Locate the cell with the specified text and output its [X, Y] center coordinate. 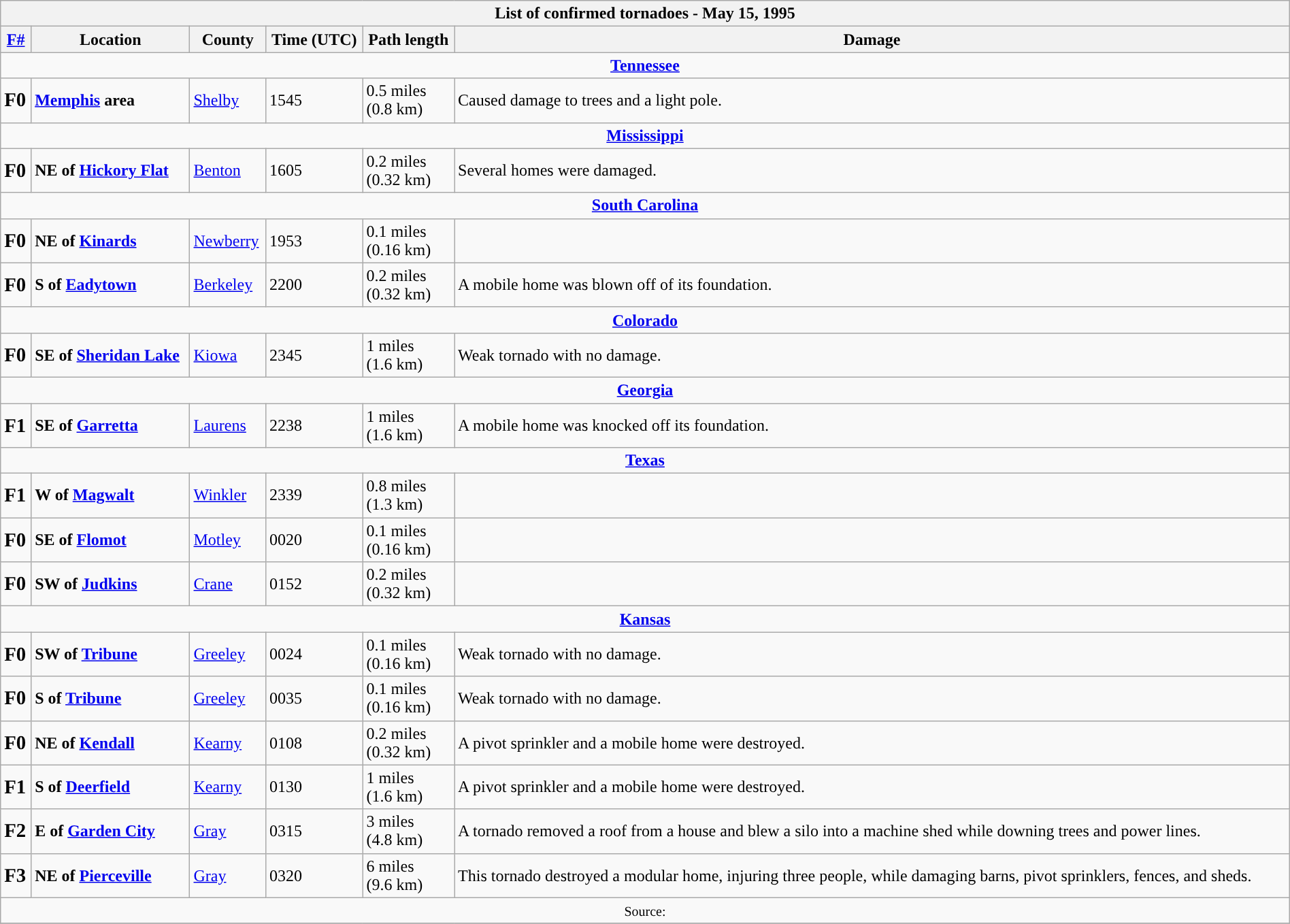
Winkler [228, 495]
E of Garden City [110, 831]
0035 [314, 698]
South Carolina [645, 205]
0.8 miles (1.3 km) [408, 495]
F2 [16, 831]
Georgia [645, 390]
NE of Kinards [110, 241]
Memphis area [110, 101]
2200 [314, 284]
1545 [314, 101]
Motley [228, 540]
S of Tribune [110, 698]
Kansas [645, 619]
0315 [314, 831]
Time (UTC) [314, 39]
1605 [314, 170]
Location [110, 39]
Kiowa [228, 355]
Benton [228, 170]
NE of Pierceville [110, 875]
0130 [314, 787]
NE of Hickory Flat [110, 170]
S of Deerfield [110, 787]
0108 [314, 743]
SE of Garretta [110, 425]
SW of Tribune [110, 655]
Newberry [228, 241]
Colorado [645, 320]
Damage [872, 39]
Caused damage to trees and a light pole. [872, 101]
Tennessee [645, 65]
Path length [408, 39]
SE of Flomot [110, 540]
0020 [314, 540]
0024 [314, 655]
2238 [314, 425]
6 miles (9.6 km) [408, 875]
2345 [314, 355]
2339 [314, 495]
NE of Kendall [110, 743]
F3 [16, 875]
County [228, 39]
0.5 miles (0.8 km) [408, 101]
0152 [314, 584]
A tornado removed a roof from a house and blew a silo into a machine shed while downing trees and power lines. [872, 831]
1953 [314, 241]
F# [16, 39]
W of Magwalt [110, 495]
Mississippi [645, 135]
SW of Judkins [110, 584]
A mobile home was knocked off its foundation. [872, 425]
Berkeley [228, 284]
This tornado destroyed a modular home, injuring three people, while damaging barns, pivot sprinklers, fences, and sheds. [872, 875]
S of Eadytown [110, 284]
0320 [314, 875]
Texas [645, 461]
Crane [228, 584]
List of confirmed tornadoes - May 15, 1995 [645, 14]
3 miles (4.8 km) [408, 831]
Shelby [228, 101]
SE of Sheridan Lake [110, 355]
Several homes were damaged. [872, 170]
A mobile home was blown off of its foundation. [872, 284]
Laurens [228, 425]
Source: [645, 910]
